Search for the cell housing the specified text and yield its (x, y) center coordinate. 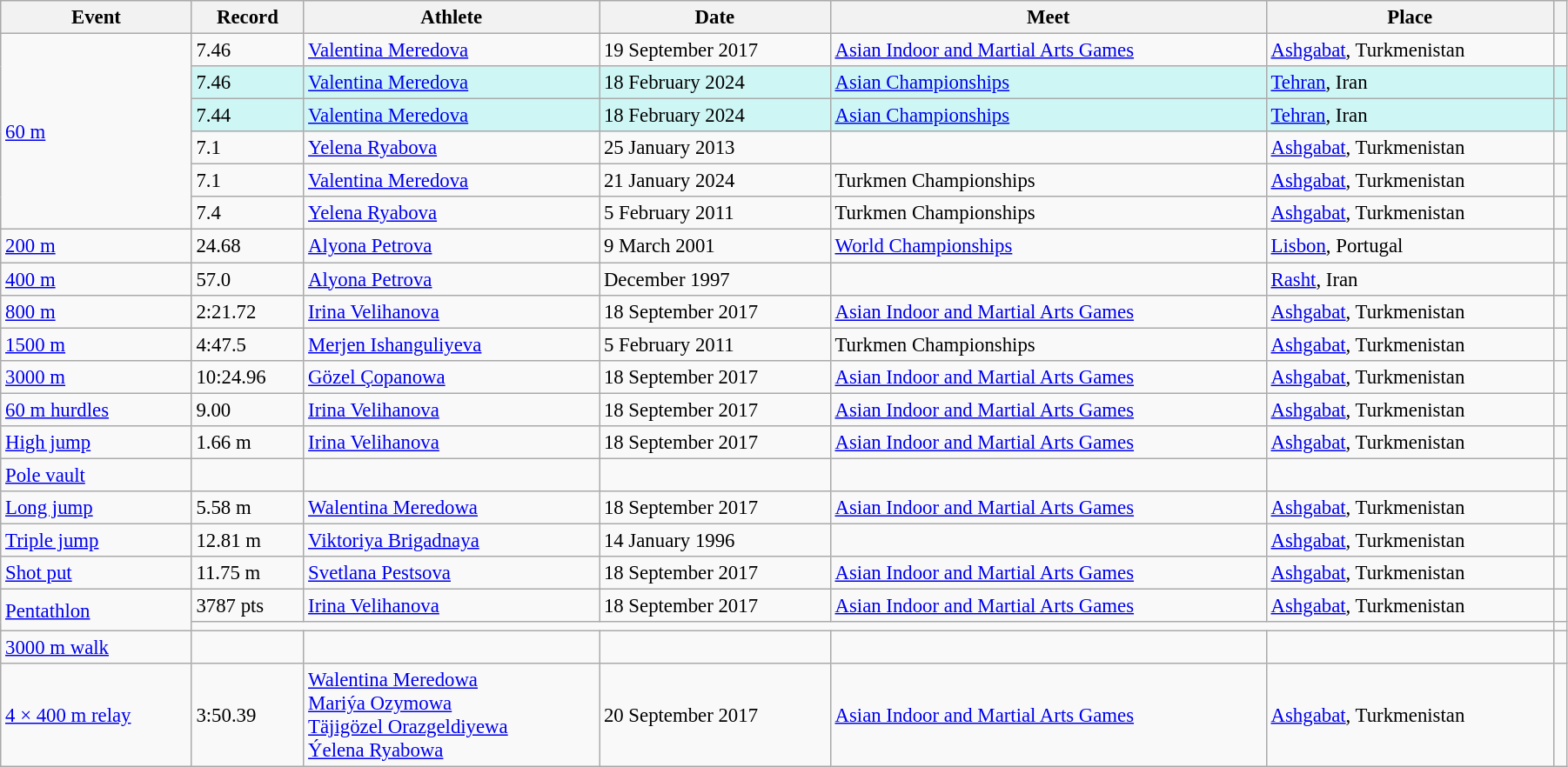
3000 m (96, 377)
December 1997 (715, 279)
60 m (96, 132)
World Championships (1048, 246)
Gözel Çopanowa (452, 377)
25 January 2013 (715, 148)
12.81 m (247, 540)
Lisbon, Portugal (1410, 246)
11.75 m (247, 573)
Walentina MeredowaMariýa OzymowaTäjigözel OrazgeldiyewaÝelena Ryabowa (452, 715)
Event (96, 17)
Walentina Meredowa (452, 508)
Svetlana Pestsova (452, 573)
1.66 m (247, 443)
Triple jump (96, 540)
2:21.72 (247, 311)
19 September 2017 (715, 50)
20 September 2017 (715, 715)
Pole vault (96, 475)
800 m (96, 311)
9 March 2001 (715, 246)
Athlete (452, 17)
Rasht, Iran (1410, 279)
4:47.5 (247, 344)
3:50.39 (247, 715)
3787 pts (247, 606)
200 m (96, 246)
14 January 1996 (715, 540)
Record (247, 17)
Date (715, 17)
57.0 (247, 279)
5.58 m (247, 508)
9.00 (247, 410)
Pentathlon (96, 610)
4 × 400 m relay (96, 715)
Long jump (96, 508)
High jump (96, 443)
Meet (1048, 17)
Shot put (96, 573)
3000 m walk (96, 648)
10:24.96 (247, 377)
Merjen Ishanguliyeva (452, 344)
7.4 (247, 213)
400 m (96, 279)
21 January 2024 (715, 181)
60 m hurdles (96, 410)
24.68 (247, 246)
Place (1410, 17)
Viktoriya Brigadnaya (452, 540)
1500 m (96, 344)
7.44 (247, 116)
